Pinpoint the cell where the given text exists, returning its [x, y] midpoint coordinate. 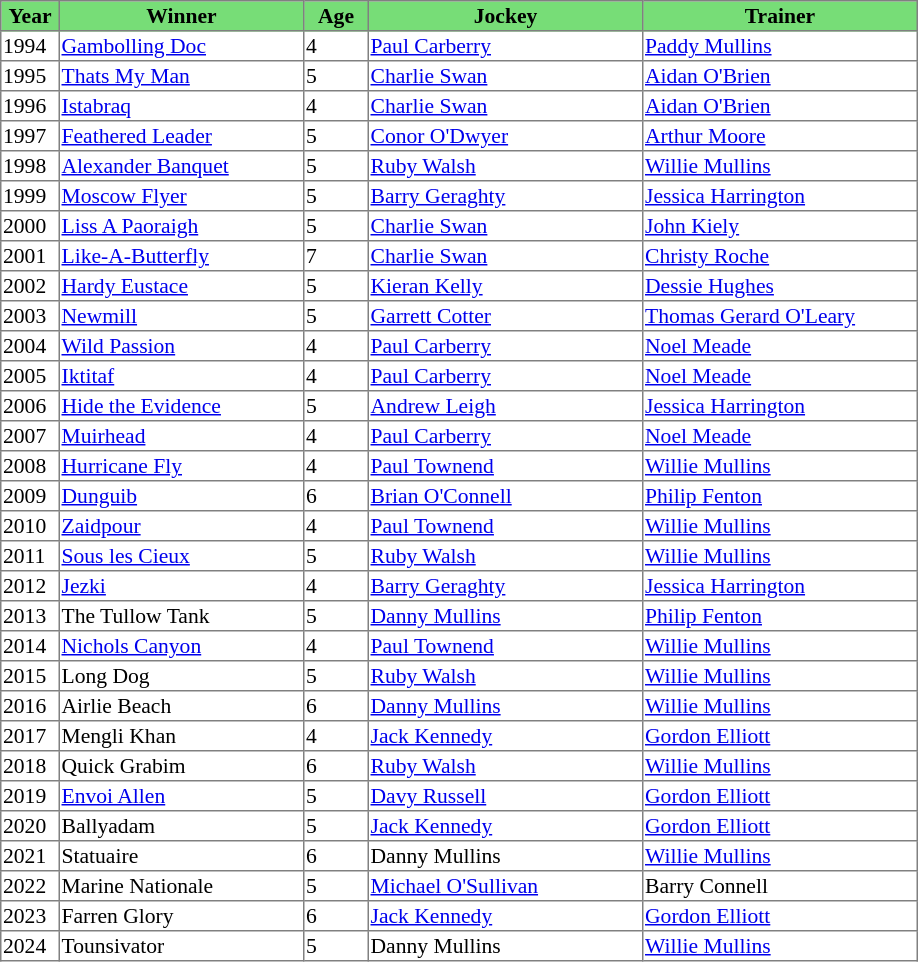
Andrew Leigh [505, 406]
Age [336, 16]
Garrett Cotter [505, 316]
7 [336, 256]
2016 [30, 706]
2021 [30, 856]
Trainer [780, 16]
Gambolling Doc [181, 46]
2024 [30, 946]
2014 [30, 646]
Moscow Flyer [181, 196]
Muirhead [181, 436]
2009 [30, 496]
Like-A-Butterfly [181, 256]
Sous les Cieux [181, 556]
Jockey [505, 16]
Thomas Gerard O'Leary [780, 316]
Jezki [181, 586]
2013 [30, 616]
The Tullow Tank [181, 616]
Ballyadam [181, 826]
1994 [30, 46]
2002 [30, 286]
Christy Roche [780, 256]
1999 [30, 196]
2007 [30, 436]
2011 [30, 556]
1995 [30, 76]
2003 [30, 316]
2017 [30, 736]
Farren Glory [181, 916]
2004 [30, 346]
1997 [30, 136]
2006 [30, 406]
Istabraq [181, 106]
Nichols Canyon [181, 646]
Hurricane Fly [181, 466]
Quick Grabim [181, 766]
2020 [30, 826]
Envoi Allen [181, 796]
2022 [30, 886]
Statuaire [181, 856]
Thats My Man [181, 76]
Newmill [181, 316]
Zaidpour [181, 526]
2023 [30, 916]
Conor O'Dwyer [505, 136]
2001 [30, 256]
Barry Connell [780, 886]
2005 [30, 376]
Hide the Evidence [181, 406]
Dessie Hughes [780, 286]
Feathered Leader [181, 136]
2012 [30, 586]
2000 [30, 226]
Tounsivator [181, 946]
Wild Passion [181, 346]
Kieran Kelly [505, 286]
Brian O'Connell [505, 496]
Alexander Banquet [181, 166]
Long Dog [181, 676]
2018 [30, 766]
Davy Russell [505, 796]
Liss A Paoraigh [181, 226]
2015 [30, 676]
Marine Nationale [181, 886]
Mengli Khan [181, 736]
Paddy Mullins [780, 46]
2019 [30, 796]
1998 [30, 166]
Hardy Eustace [181, 286]
Michael O'Sullivan [505, 886]
John Kiely [780, 226]
Winner [181, 16]
1996 [30, 106]
Airlie Beach [181, 706]
2008 [30, 466]
Arthur Moore [780, 136]
Iktitaf [181, 376]
2010 [30, 526]
Year [30, 16]
Dunguib [181, 496]
